Return the (x, y) coordinate for the center point of the cell that contains the specified text.  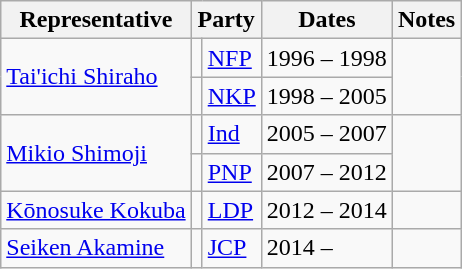
NKP (232, 96)
Dates (326, 20)
Party (226, 20)
2014 – (326, 248)
Notes (426, 20)
2012 – 2014 (326, 210)
NFP (232, 58)
Mikio Shimoji (96, 153)
LDP (232, 210)
2007 – 2012 (326, 172)
Ind (232, 134)
Seiken Akamine (96, 248)
Representative (96, 20)
2005 – 2007 (326, 134)
Kōnosuke Kokuba (96, 210)
Tai'ichi Shiraho (96, 77)
JCP (232, 248)
1998 – 2005 (326, 96)
1996 – 1998 (326, 58)
PNP (232, 172)
